Return the [X, Y] coordinate for the center point of the cell that contains the specified text.  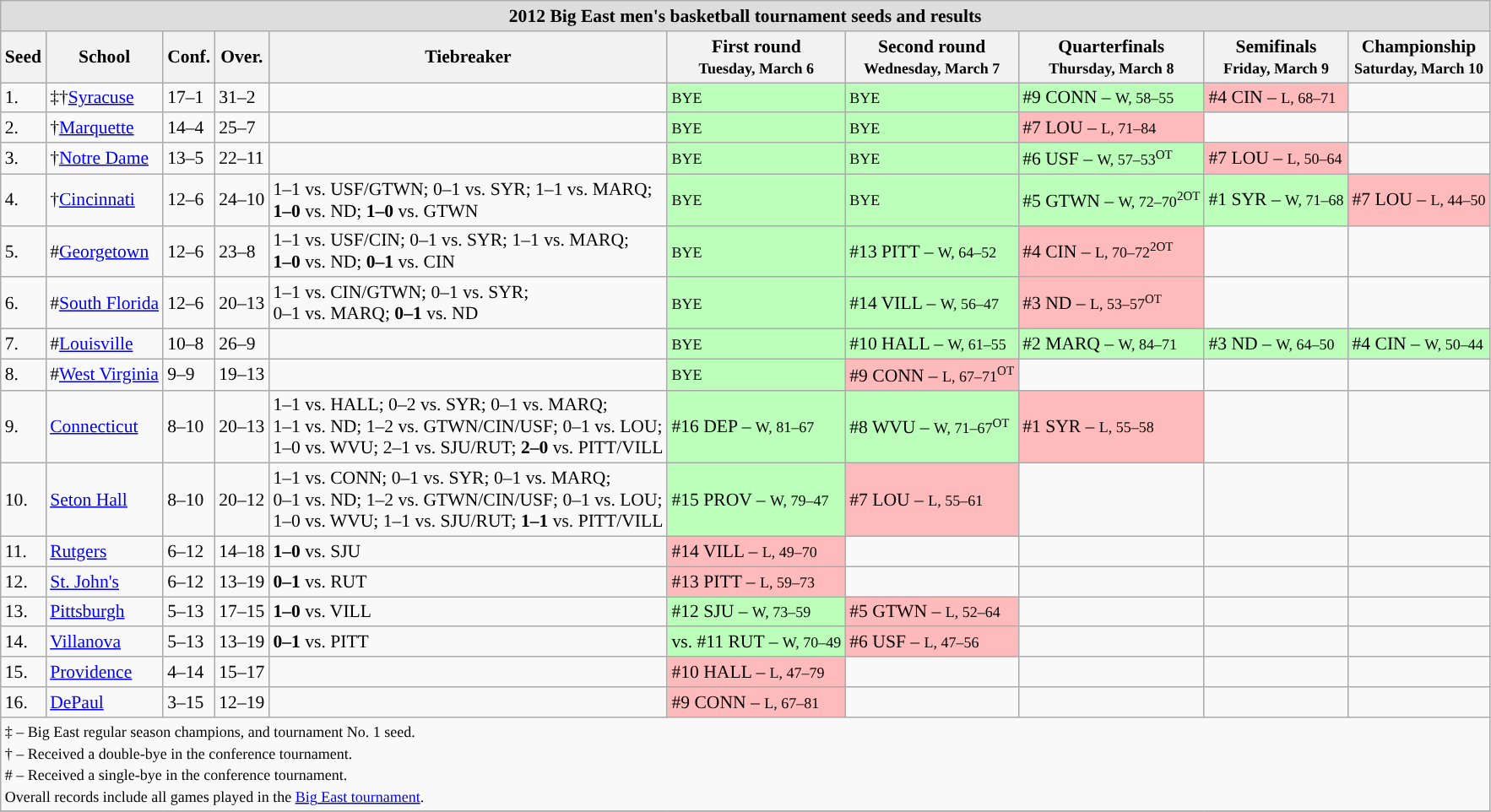
15. [24, 672]
#1 SYR – L, 55–58 [1111, 427]
3–15 [189, 702]
10. [24, 500]
8. [24, 375]
12. [24, 582]
Second roundWednesday, March 7 [932, 57]
16. [24, 702]
13. [24, 612]
17–1 [189, 98]
Pittsburgh [105, 612]
4–14 [189, 672]
7. [24, 344]
Seed [24, 57]
#13 PITT – L, 59–73 [756, 582]
Villanova [105, 642]
1–0 vs. SJU [468, 552]
‡†Syracuse [105, 98]
2012 Big East men's basketball tournament seeds and results [745, 16]
14–18 [241, 552]
#7 LOU – L, 50–64 [1276, 159]
Conf. [189, 57]
#West Virginia [105, 375]
#14 VILL – L, 49–70 [756, 552]
#4 CIN – W, 50–44 [1418, 344]
Seton Hall [105, 500]
#1 SYR – W, 71–68 [1276, 199]
25–7 [241, 128]
QuarterfinalsThursday, March 8 [1111, 57]
#9 CONN – W, 58–55 [1111, 98]
Over. [241, 57]
1–0 vs. VILL [468, 612]
SemifinalsFriday, March 9 [1276, 57]
#6 USF – W, 57–53OT [1111, 159]
15–17 [241, 672]
1–1 vs. USF/CIN; 0–1 vs. SYR; 1–1 vs. MARQ; 1–0 vs. ND; 0–1 vs. CIN [468, 252]
†Notre Dame [105, 159]
Connecticut [105, 427]
20–12 [241, 500]
14–4 [189, 128]
#7 LOU – L, 71–84 [1111, 128]
#4 CIN – L, 68–71 [1276, 98]
Tiebreaker [468, 57]
4. [24, 199]
ChampionshipSaturday, March 10 [1418, 57]
†Marquette [105, 128]
26–9 [241, 344]
Providence [105, 672]
Rutgers [105, 552]
13–5 [189, 159]
#7 LOU – L, 55–61 [932, 500]
#10 HALL – L, 47–79 [756, 672]
1. [24, 98]
9–9 [189, 375]
2. [24, 128]
First roundTuesday, March 6 [756, 57]
22–11 [241, 159]
#10 HALL – W, 61–55 [932, 344]
#South Florida [105, 304]
23–8 [241, 252]
#14 VILL – W, 56–47 [932, 304]
0–1 vs. PITT [468, 642]
5. [24, 252]
School [105, 57]
#3 ND – L, 53–57OT [1111, 304]
#5 GTWN – W, 72–702OT [1111, 199]
DePaul [105, 702]
9. [24, 427]
1–1 vs. USF/GTWN; 0–1 vs. SYR; 1–1 vs. MARQ; 1–0 vs. ND; 1–0 vs. GTWN [468, 199]
6. [24, 304]
#5 GTWN – L, 52–64 [932, 612]
0–1 vs. RUT [468, 582]
vs. #11 RUT – W, 70–49 [756, 642]
#6 USF – L, 47–56 [932, 642]
#12 SJU – W, 73–59 [756, 612]
#7 LOU – L, 44–50 [1418, 199]
#4 CIN – L, 70–722OT [1111, 252]
17–15 [241, 612]
St. John's [105, 582]
12–19 [241, 702]
1–1 vs. HALL; 0–2 vs. SYR; 0–1 vs. MARQ; 1–1 vs. ND; 1–2 vs. GTWN/CIN/USF; 0–1 vs. LOU; 1–0 vs. WVU; 2–1 vs. SJU/RUT; 2–0 vs. PITT/VILL [468, 427]
#9 CONN – L, 67–81 [756, 702]
#3 ND – W, 64–50 [1276, 344]
14. [24, 642]
24–10 [241, 199]
#8 WVU – W, 71–67OT [932, 427]
3. [24, 159]
#Louisville [105, 344]
#15 PROV – W, 79–47 [756, 500]
19–13 [241, 375]
#9 CONN – L, 67–71OT [932, 375]
†Cincinnati [105, 199]
1–1 vs. CIN/GTWN; 0–1 vs. SYR; 0–1 vs. MARQ; 0–1 vs. ND [468, 304]
1–1 vs. CONN; 0–1 vs. SYR; 0–1 vs. MARQ; 0–1 vs. ND; 1–2 vs. GTWN/CIN/USF; 0–1 vs. LOU; 1–0 vs. WVU; 1–1 vs. SJU/RUT; 1–1 vs. PITT/VILL [468, 500]
31–2 [241, 98]
#Georgetown [105, 252]
10–8 [189, 344]
#13 PITT – W, 64–52 [932, 252]
#16 DEP – W, 81–67 [756, 427]
#2 MARQ – W, 84–71 [1111, 344]
11. [24, 552]
